Capture the cell that displays the provided text and extract its (x, y) central coordinate. 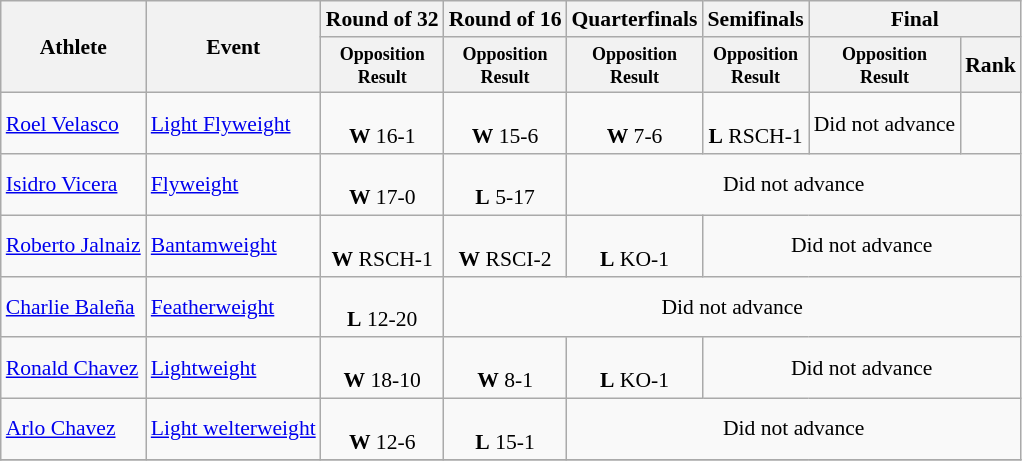
Lightweight (234, 368)
W 8-1 (506, 368)
Event (234, 47)
W RSCH-1 (382, 246)
L RSCH-1 (756, 124)
Quarterfinals (635, 19)
Round of 16 (506, 19)
L 15-1 (506, 430)
Rank (990, 65)
W 12-6 (382, 430)
Light welterweight (234, 430)
Final (915, 19)
Arlo Chavez (74, 430)
W RSCI-2 (506, 246)
Ronald Chavez (74, 368)
L 12-20 (382, 306)
Isidro Vicera (74, 184)
L 5-17 (506, 184)
W 16-1 (382, 124)
Featherweight (234, 306)
Light Flyweight (234, 124)
W 7-6 (635, 124)
W 17-0 (382, 184)
Roberto Jalnaiz (74, 246)
Bantamweight (234, 246)
W 18-10 (382, 368)
Semifinals (756, 19)
Roel Velasco (74, 124)
Athlete (74, 47)
Charlie Baleña (74, 306)
Flyweight (234, 184)
Round of 32 (382, 19)
W 15-6 (506, 124)
